Locate the cell with the specified text and output its (x, y) center coordinate. 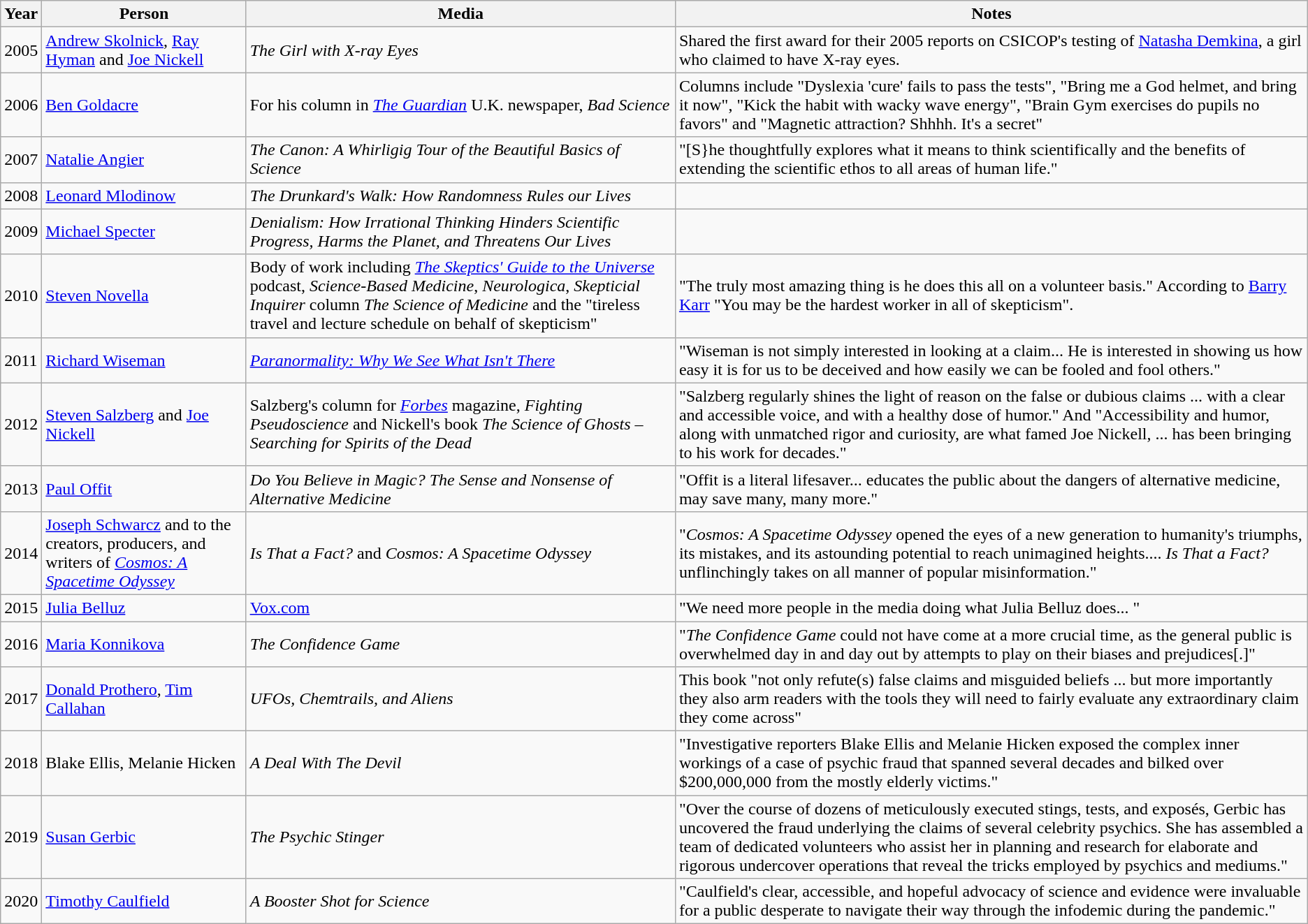
Donald Prothero, Tim Callahan (144, 699)
Timothy Caulfield (144, 901)
UFOs, Chemtrails, and Aliens (460, 699)
Notes (991, 14)
2007 (21, 159)
2019 (21, 837)
Blake Ellis, Melanie Hicken (144, 763)
2009 (21, 232)
Paranormality: Why We See What Isn't There (460, 360)
Maria Konnikova (144, 644)
Natalie Angier (144, 159)
Leonard Mlodinow (144, 196)
2013 (21, 489)
The Drunkard's Walk: How Randomness Rules our Lives (460, 196)
A Deal With The Devil (460, 763)
"We need more people in the media doing what Julia Belluz does... " (991, 608)
Joseph Schwarcz and to the creators, producers, and writers of Cosmos: A Spacetime Odyssey (144, 553)
2006 (21, 105)
Is That a Fact? and Cosmos: A Spacetime Odyssey (460, 553)
2008 (21, 196)
2017 (21, 699)
Paul Offit (144, 489)
Denialism: How Irrational Thinking Hinders Scientific Progress, Harms the Planet, and Threatens Our Lives (460, 232)
2011 (21, 360)
2005 (21, 50)
The Girl with X-ray Eyes (460, 50)
Shared the first award for their 2005 reports on CSICOP's testing of Natasha Demkina, a girl who claimed to have X-ray eyes. (991, 50)
"Offit is a literal lifesaver... educates the public about the dangers of alternative medicine, may save many, many more." (991, 489)
2010 (21, 296)
Steven Salzberg and Joe Nickell (144, 425)
A Booster Shot for Science (460, 901)
2012 (21, 425)
"[S}he thoughtfully explores what it means to think scientifically and the benefits of extending the scientific ethos to all areas of human life." (991, 159)
For his column in The Guardian U.K. newspaper, Bad Science (460, 105)
Media (460, 14)
Year (21, 14)
2015 (21, 608)
Ben Goldacre (144, 105)
2014 (21, 553)
2018 (21, 763)
Do You Believe in Magic? The Sense and Nonsense of Alternative Medicine (460, 489)
The Canon: A Whirligig Tour of the Beautiful Basics of Science (460, 159)
Michael Specter (144, 232)
Vox.com (460, 608)
Susan Gerbic (144, 837)
Richard Wiseman (144, 360)
Steven Novella (144, 296)
The Confidence Game (460, 644)
The Psychic Stinger (460, 837)
Person (144, 14)
Salzberg's column for Forbes magazine, Fighting Pseudoscience and Nickell's book The Science of Ghosts – Searching for Spirits of the Dead (460, 425)
2020 (21, 901)
2016 (21, 644)
Andrew Skolnick, Ray Hyman and Joe Nickell (144, 50)
Julia Belluz (144, 608)
